Output the (x, y) coordinate of the center of the cell containing the given text.  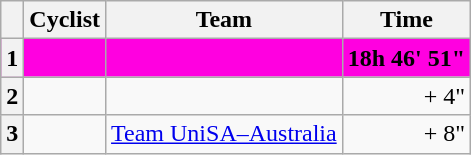
2 (12, 96)
Team UniSA–Australia (224, 134)
3 (12, 134)
+ 8" (406, 134)
18h 46' 51" (406, 58)
Cyclist (65, 20)
Team (224, 20)
1 (12, 58)
+ 4" (406, 96)
Time (406, 20)
